From the cell containing the given text, extract its center point as [X, Y] coordinate. 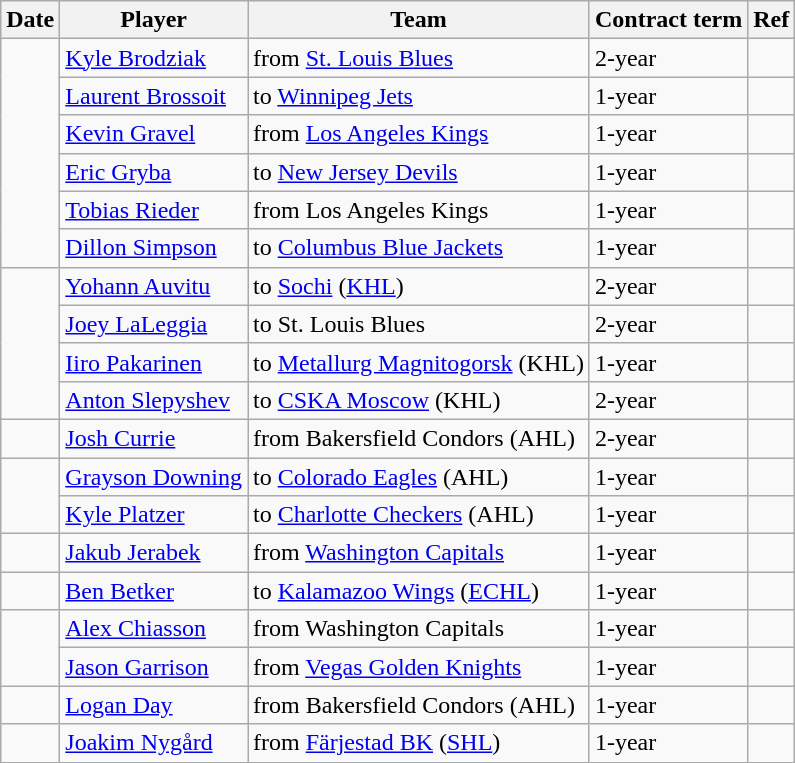
Kyle Brodziak [154, 58]
Anton Slepyshev [154, 400]
Laurent Brossoit [154, 96]
Ben Betker [154, 591]
Player [154, 20]
to Kalamazoo Wings (ECHL) [419, 591]
Iiro Pakarinen [154, 362]
to Colorado Eagles (AHL) [419, 477]
Ref [772, 20]
Contract term [668, 20]
Logan Day [154, 705]
to Winnipeg Jets [419, 96]
Joey LaLeggia [154, 324]
Date [30, 20]
Joakim Nygård [154, 743]
Jakub Jerabek [154, 553]
from Färjestad BK (SHL) [419, 743]
Kyle Platzer [154, 515]
Alex Chiasson [154, 629]
Grayson Downing [154, 477]
to Sochi (KHL) [419, 286]
to Charlotte Checkers (AHL) [419, 515]
to CSKA Moscow (KHL) [419, 400]
to Columbus Blue Jackets [419, 248]
to Metallurg Magnitogorsk (KHL) [419, 362]
Kevin Gravel [154, 134]
Josh Currie [154, 438]
Dillon Simpson [154, 248]
to New Jersey Devils [419, 172]
from Vegas Golden Knights [419, 667]
Eric Gryba [154, 172]
to St. Louis Blues [419, 324]
Yohann Auvitu [154, 286]
Jason Garrison [154, 667]
from St. Louis Blues [419, 58]
Tobias Rieder [154, 210]
Team [419, 20]
